Scan for the cell matching the given text and deliver its (x, y) coordinate at center. 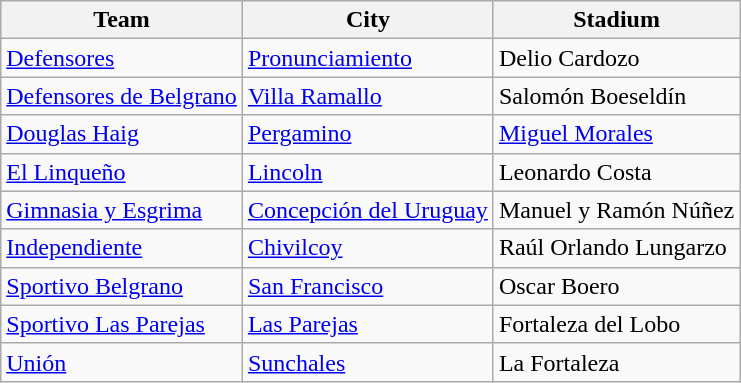
Chivilcoy (368, 248)
Douglas Haig (122, 134)
Defensores de Belgrano (122, 96)
Manuel y Ramón Núñez (616, 210)
Sunchales (368, 362)
Fortaleza del Lobo (616, 324)
Oscar Boero (616, 286)
Villa Ramallo (368, 96)
La Fortaleza (616, 362)
Salomón Boeseldín (616, 96)
Las Parejas (368, 324)
Pergamino (368, 134)
Leonardo Costa (616, 172)
City (368, 20)
Raúl Orlando Lungarzo (616, 248)
Independiente (122, 248)
Team (122, 20)
Unión (122, 362)
Miguel Morales (616, 134)
San Francisco (368, 286)
Defensores (122, 58)
Pronunciamiento (368, 58)
Lincoln (368, 172)
El Linqueño (122, 172)
Delio Cardozo (616, 58)
Concepción del Uruguay (368, 210)
Sportivo Belgrano (122, 286)
Gimnasia y Esgrima (122, 210)
Sportivo Las Parejas (122, 324)
Stadium (616, 20)
